Scan for the cell matching the given text and deliver its (X, Y) coordinate at center. 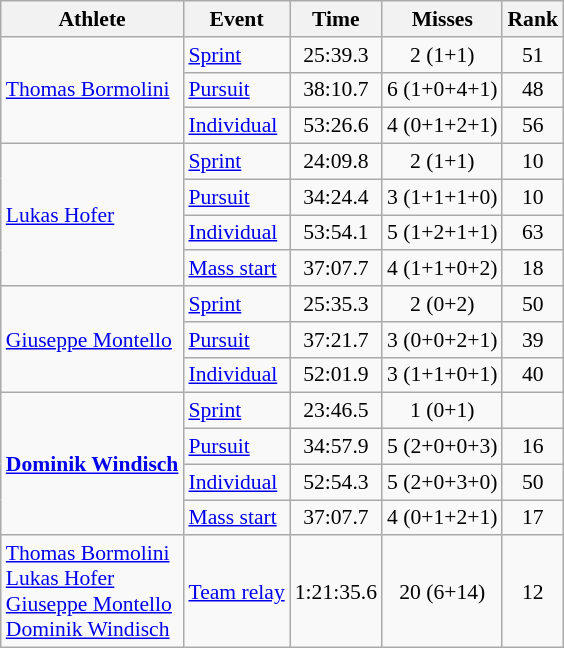
1:21:35.6 (336, 592)
Thomas Bormolini (92, 90)
12 (532, 592)
1 (0+1) (442, 411)
Giuseppe Montello (92, 340)
Athlete (92, 19)
52:01.9 (336, 375)
53:54.1 (336, 233)
Time (336, 19)
39 (532, 340)
Event (236, 19)
17 (532, 518)
34:24.4 (336, 197)
52:54.3 (336, 482)
5 (2+0+0+3) (442, 447)
5 (1+2+1+1) (442, 233)
34:57.9 (336, 447)
40 (532, 375)
3 (0+0+2+1) (442, 340)
38:10.7 (336, 90)
63 (532, 233)
37:21.7 (336, 340)
2 (0+2) (442, 304)
53:26.6 (336, 126)
Lukas Hofer (92, 215)
4 (1+1+0+2) (442, 269)
5 (2+0+3+0) (442, 482)
Rank (532, 19)
24:09.8 (336, 162)
Thomas BormoliniLukas HoferGiuseppe MontelloDominik Windisch (92, 592)
51 (532, 55)
16 (532, 447)
3 (1+1+0+1) (442, 375)
6 (1+0+4+1) (442, 90)
3 (1+1+1+0) (442, 197)
23:46.5 (336, 411)
Misses (442, 19)
48 (532, 90)
25:35.3 (336, 304)
20 (6+14) (442, 592)
25:39.3 (336, 55)
18 (532, 269)
Team relay (236, 592)
Dominik Windisch (92, 464)
56 (532, 126)
